Scan for the cell matching the given text and deliver its [X, Y] coordinate at center. 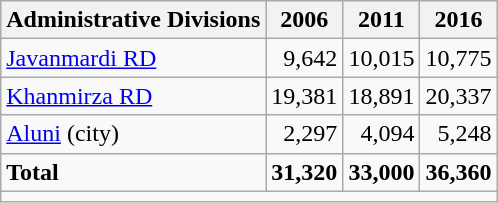
31,320 [304, 172]
Javanmardi RD [134, 58]
10,015 [382, 58]
10,775 [458, 58]
18,891 [382, 96]
20,337 [458, 96]
9,642 [304, 58]
2006 [304, 20]
33,000 [382, 172]
Total [134, 172]
36,360 [458, 172]
Khanmirza RD [134, 96]
Aluni (city) [134, 134]
2016 [458, 20]
Administrative Divisions [134, 20]
5,248 [458, 134]
4,094 [382, 134]
2,297 [304, 134]
2011 [382, 20]
19,381 [304, 96]
